Provide the (X, Y) coordinate of the cell's center where the given text is located.  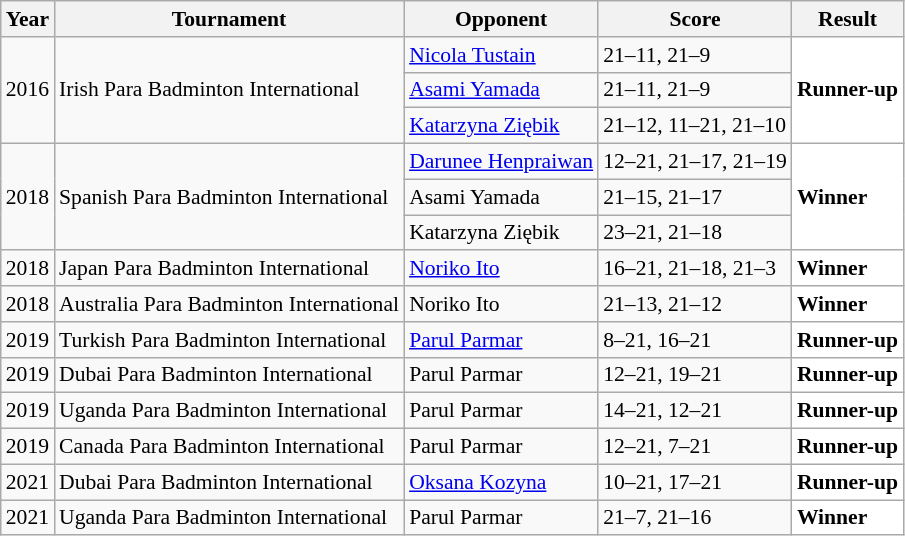
21–7, 21–16 (695, 518)
21–13, 21–12 (695, 304)
Result (848, 19)
Tournament (229, 19)
23–21, 21–18 (695, 233)
Turkish Para Badminton International (229, 340)
Score (695, 19)
14–21, 12–21 (695, 411)
16–21, 21–18, 21–3 (695, 269)
Irish Para Badminton International (229, 90)
8–21, 16–21 (695, 340)
12–21, 21–17, 21–19 (695, 162)
Year (28, 19)
Japan Para Badminton International (229, 269)
Canada Para Badminton International (229, 447)
10–21, 17–21 (695, 482)
12–21, 7–21 (695, 447)
Oksana Kozyna (501, 482)
Australia Para Badminton International (229, 304)
12–21, 19–21 (695, 375)
Spanish Para Badminton International (229, 198)
21–12, 11–21, 21–10 (695, 126)
21–15, 21–17 (695, 197)
Nicola Tustain (501, 55)
Opponent (501, 19)
Darunee Henpraiwan (501, 162)
2016 (28, 90)
